Find where the given text appears and provide that cell's center as (X, Y) coordinate. 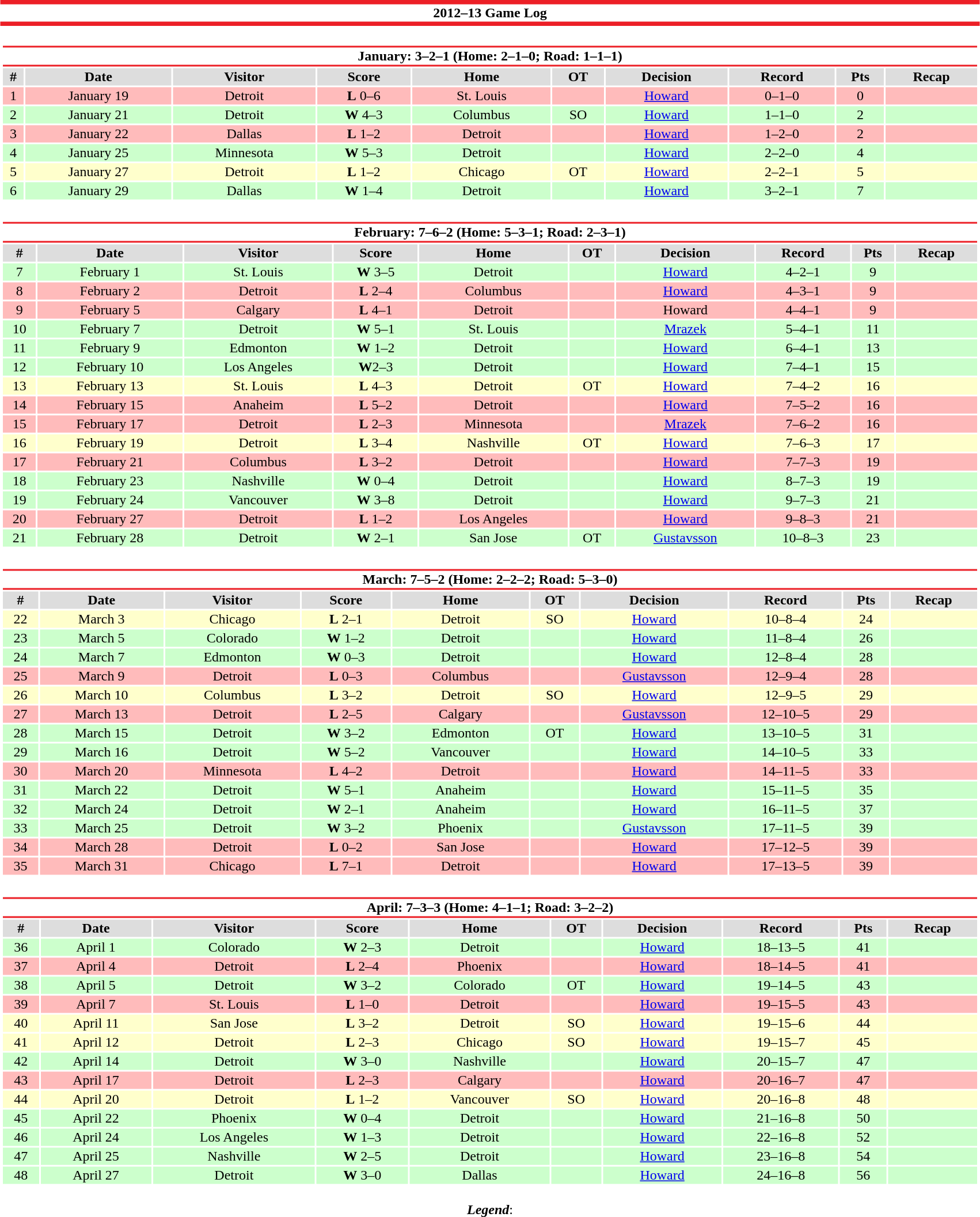
19–15–5 (781, 1005)
March 16 (101, 752)
April 12 (96, 1043)
February 5 (110, 310)
10–8–4 (785, 619)
March 3 (101, 619)
20 (20, 519)
March 22 (101, 790)
12–8–4 (785, 657)
January 21 (98, 115)
W 0–3 (345, 657)
20–16–8 (781, 1099)
18 (20, 481)
L 0–6 (364, 96)
W2–3 (375, 367)
52 (863, 1137)
February 7 (110, 329)
W 1–4 (364, 191)
January 22 (98, 134)
12–9–5 (785, 695)
2–2–1 (782, 172)
6–4–1 (803, 348)
April 11 (96, 1023)
January: 3–2–1 (Home: 2–1–0; Road: 1–1–1) (489, 56)
February 15 (110, 405)
February 23 (110, 481)
25 (21, 676)
10 (20, 329)
17–11–5 (785, 828)
2012–13 Game Log (490, 13)
February 10 (110, 367)
April 17 (96, 1081)
7–4–2 (803, 386)
February 9 (110, 348)
0–1–0 (782, 96)
14–11–5 (785, 771)
15–11–5 (785, 790)
8 (20, 291)
L 4–3 (375, 386)
20–16–7 (781, 1081)
W 1–3 (363, 1137)
1–2–0 (782, 134)
L 5–2 (375, 405)
17–13–5 (785, 866)
W 3–5 (375, 272)
L 3–4 (375, 443)
April 4 (96, 967)
42 (21, 1061)
January 27 (98, 172)
March 13 (101, 714)
12 (20, 367)
9–8–3 (803, 519)
W 5–3 (364, 153)
6 (13, 191)
16–11–5 (785, 809)
April: 7–3–3 (Home: 4–1–1; Road: 3–2–2) (489, 907)
23–16–8 (781, 1157)
4–2–1 (803, 272)
22–16–8 (781, 1137)
February 13 (110, 386)
February 21 (110, 462)
12–10–5 (785, 714)
L 4–2 (345, 771)
February 28 (110, 538)
L 4–1 (375, 310)
7–4–1 (803, 367)
40 (21, 1023)
7–7–3 (803, 462)
March 7 (101, 657)
March 28 (101, 847)
April 7 (96, 1005)
April 5 (96, 985)
22 (21, 619)
17–12–5 (785, 847)
8–7–3 (803, 481)
5–4–1 (803, 329)
February: 7–6–2 (Home: 5–3–1; Road: 2–3–1) (489, 233)
March 31 (101, 866)
9–7–3 (803, 500)
March 24 (101, 809)
36 (21, 947)
7–5–2 (803, 405)
April 24 (96, 1137)
2–2–0 (782, 153)
7–6–3 (803, 443)
7–6–2 (803, 424)
L 0–2 (345, 847)
March: 7–5–2 (Home: 2–2–2; Road: 5–3–0) (489, 579)
L 2–1 (345, 619)
3 (13, 134)
27 (21, 714)
1 (13, 96)
56 (863, 1175)
April 14 (96, 1061)
W 3–8 (375, 500)
19–15–6 (781, 1023)
January 19 (98, 96)
54 (863, 1157)
March 5 (101, 638)
W 2–5 (363, 1157)
24–16–8 (781, 1175)
April 20 (96, 1099)
January 29 (98, 191)
April 27 (96, 1175)
21–16–8 (781, 1119)
W 4–3 (364, 115)
18–13–5 (781, 947)
38 (21, 985)
32 (21, 809)
L 7–1 (345, 866)
4–3–1 (803, 291)
W 5–2 (345, 752)
April 25 (96, 1157)
March 15 (101, 733)
4–4–1 (803, 310)
18–14–5 (781, 967)
W 2–3 (363, 947)
50 (863, 1119)
January 25 (98, 153)
34 (21, 847)
L 0–3 (345, 676)
April 22 (96, 1119)
1–1–0 (782, 115)
February 17 (110, 424)
February 27 (110, 519)
46 (21, 1137)
11–8–4 (785, 638)
March 20 (101, 771)
30 (21, 771)
19–14–5 (781, 985)
14 (20, 405)
14–10–5 (785, 752)
0 (860, 96)
February 2 (110, 291)
20–15–7 (781, 1061)
10–8–3 (803, 538)
March 10 (101, 695)
February 19 (110, 443)
March 25 (101, 828)
February 1 (110, 272)
March 9 (101, 676)
19–15–7 (781, 1043)
13–10–5 (785, 733)
3–2–1 (782, 191)
L 2–5 (345, 714)
February 24 (110, 500)
L 1–0 (363, 1005)
12–9–4 (785, 676)
April 1 (96, 947)
